Provide the [X, Y] coordinate of the cell's center where the given text is located.  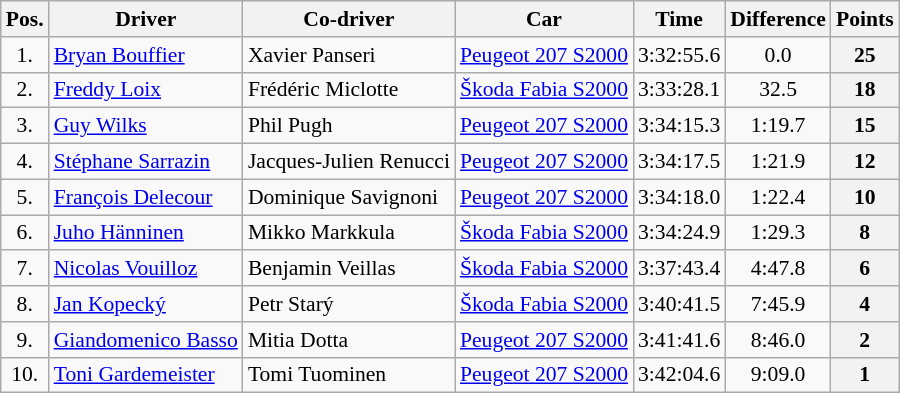
Freddy Loix [146, 90]
Co-driver [349, 19]
3:34:24.9 [679, 233]
9. [25, 340]
10 [865, 197]
Tomi Tuominen [349, 375]
Stéphane Sarrazin [146, 162]
18 [865, 90]
Pos. [25, 19]
Time [679, 19]
1. [25, 55]
1:29.3 [778, 233]
3:34:15.3 [679, 126]
1:22.4 [778, 197]
Phil Pugh [349, 126]
0.0 [778, 55]
Car [544, 19]
Xavier Panseri [349, 55]
3:40:41.5 [679, 304]
4. [25, 162]
Difference [778, 19]
3:41:41.6 [679, 340]
Mikko Markkula [349, 233]
7. [25, 269]
6 [865, 269]
Frédéric Miclotte [349, 90]
Guy Wilks [146, 126]
9:09.0 [778, 375]
Driver [146, 19]
Petr Starý [349, 304]
3:42:04.6 [679, 375]
François Delecour [146, 197]
2 [865, 340]
Points [865, 19]
3:34:17.5 [679, 162]
3:34:18.0 [679, 197]
4:47.8 [778, 269]
1:19.7 [778, 126]
8:46.0 [778, 340]
1 [865, 375]
10. [25, 375]
Toni Gardemeister [146, 375]
15 [865, 126]
1:21.9 [778, 162]
Jan Kopecký [146, 304]
Nicolas Vouilloz [146, 269]
Bryan Bouffier [146, 55]
Mitia Dotta [349, 340]
6. [25, 233]
3:37:43.4 [679, 269]
8 [865, 233]
4 [865, 304]
3. [25, 126]
3:33:28.1 [679, 90]
7:45.9 [778, 304]
3:32:55.6 [679, 55]
12 [865, 162]
8. [25, 304]
32.5 [778, 90]
Benjamin Veillas [349, 269]
Dominique Savignoni [349, 197]
Giandomenico Basso [146, 340]
Jacques-Julien Renucci [349, 162]
2. [25, 90]
Juho Hänninen [146, 233]
25 [865, 55]
5. [25, 197]
